Identify which cell holds the provided text, then report its (x, y) central coordinate. 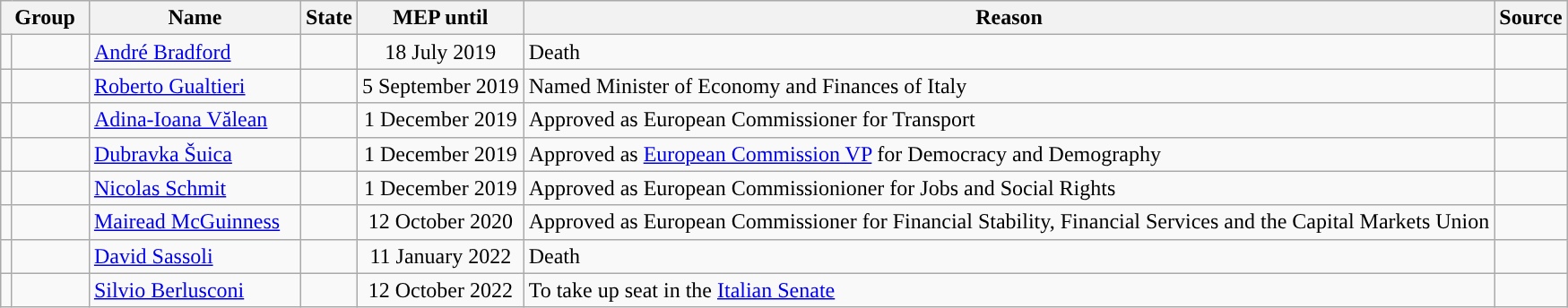
André Bradford (195, 52)
Name (195, 18)
MEP until (440, 18)
Silvio Berlusconi (195, 290)
18 July 2019 (440, 52)
State (328, 18)
Mairead McGuinness (195, 222)
Roberto Gualtieri (195, 86)
11 January 2022 (440, 256)
Adina-Ioana Vălean (195, 120)
Reason (1009, 18)
Approved as European Commissioner for Transport (1009, 120)
Source (1531, 18)
Nicolas Schmit (195, 188)
12 October 2022 (440, 290)
David Sassoli (195, 256)
Approved as European Commission VP for Democracy and Demography (1009, 154)
12 October 2020 (440, 222)
Approved as European Commissioner for Financial Stability, Financial Services and the Capital Markets Union (1009, 222)
To take up seat in the Italian Senate (1009, 290)
Approved as European Commissionioner for Jobs and Social Rights (1009, 188)
Named Minister of Economy and Finances of Italy (1009, 86)
Dubravka Šuica (195, 154)
Group (45, 18)
5 September 2019 (440, 86)
